For the text-containing cell, return its midpoint in (X, Y) coordinate format. 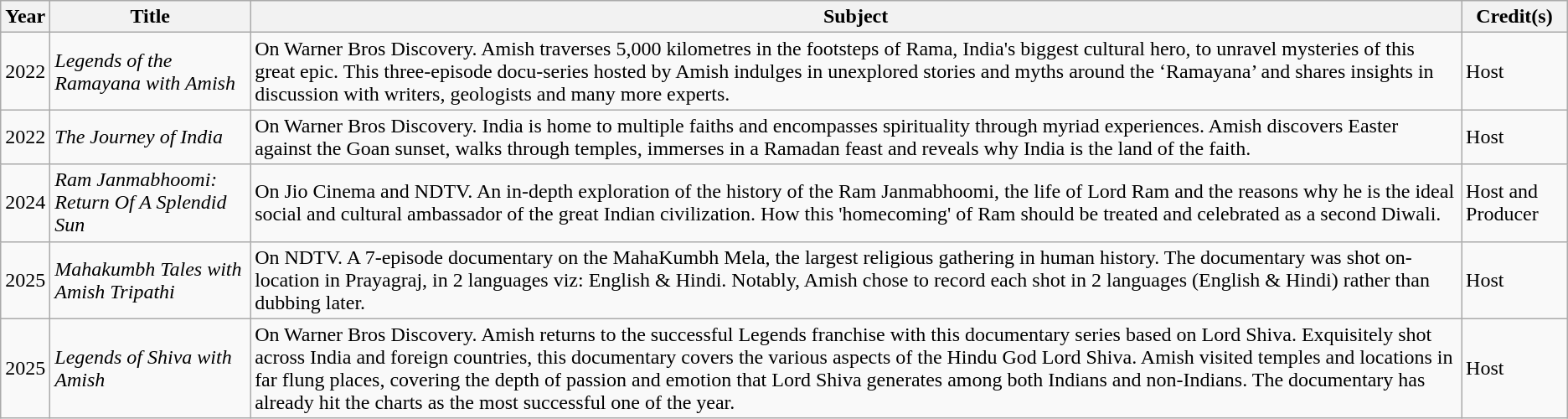
Subject (856, 17)
The Journey of India (151, 137)
Credit(s) (1514, 17)
Legends of the Ramayana with Amish (151, 71)
Year (25, 17)
Ram Janmabhoomi: Return Of A Splendid Sun (151, 203)
2024 (25, 203)
Host and Producer (1514, 203)
Legends of Shiva with Amish (151, 369)
Title (151, 17)
Mahakumbh Tales with Amish Tripathi (151, 280)
